Find where the given text appears and provide that cell's center as [X, Y] coordinate. 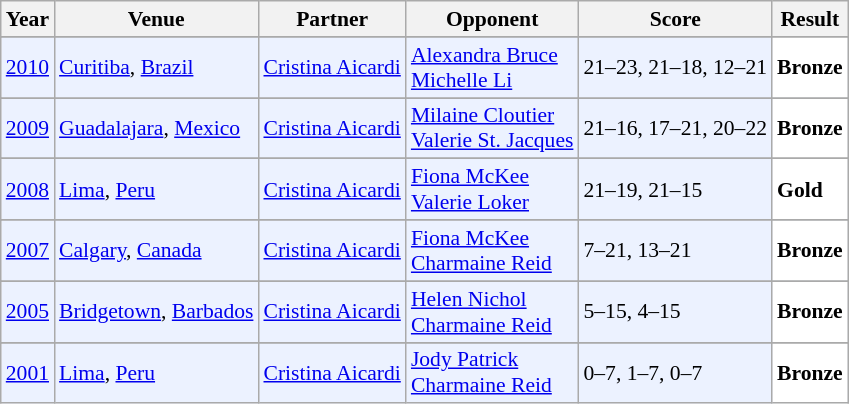
Alexandra Bruce Michelle Li [492, 68]
21–19, 21–15 [675, 190]
21–16, 17–21, 20–22 [675, 128]
Guadalajara, Mexico [156, 128]
Venue [156, 19]
Bridgetown, Barbados [156, 312]
Score [675, 19]
Fiona McKee Valerie Loker [492, 190]
7–21, 13–21 [675, 250]
Partner [332, 19]
2005 [28, 312]
2008 [28, 190]
Gold [810, 190]
2009 [28, 128]
21–23, 21–18, 12–21 [675, 68]
Calgary, Canada [156, 250]
Opponent [492, 19]
Fiona McKee Charmaine Reid [492, 250]
0–7, 1–7, 0–7 [675, 372]
2010 [28, 68]
5–15, 4–15 [675, 312]
Jody Patrick Charmaine Reid [492, 372]
Helen Nichol Charmaine Reid [492, 312]
2007 [28, 250]
2001 [28, 372]
Curitiba, Brazil [156, 68]
Year [28, 19]
Result [810, 19]
Milaine Cloutier Valerie St. Jacques [492, 128]
